Pinpoint the cell where the given text exists, returning its [x, y] midpoint coordinate. 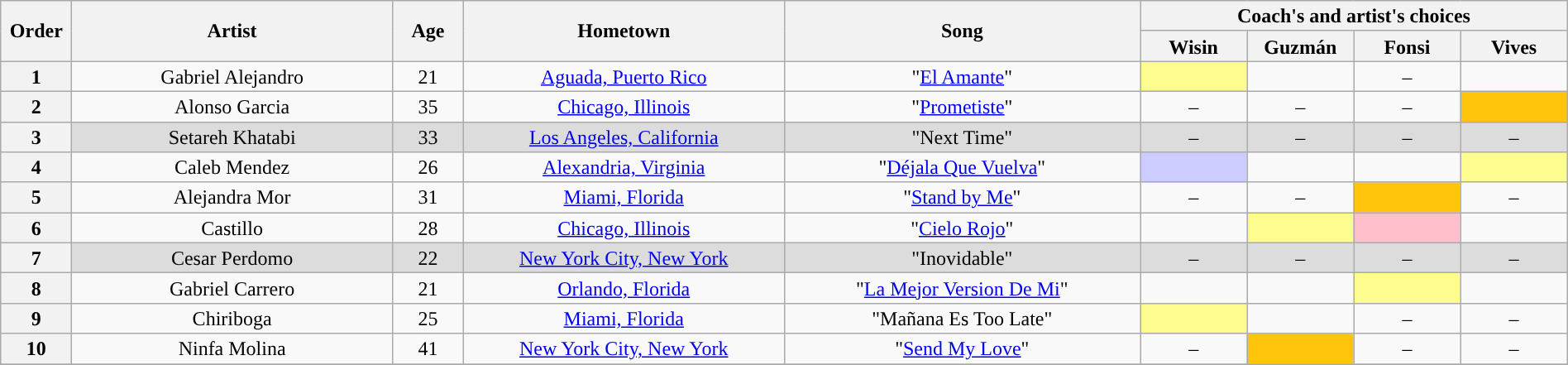
Hometown [624, 31]
Alonso Garcia [232, 106]
"Send My Love" [963, 349]
22 [428, 258]
31 [428, 197]
5 [36, 197]
Castillo [232, 228]
Coach's and artist's choices [1355, 17]
Song [963, 31]
Fonsi [1408, 46]
"Stand by Me" [963, 197]
Orlando, Florida [624, 288]
"Mañana Es Too Late" [963, 318]
"Inovidable" [963, 258]
Vives [1513, 46]
1 [36, 76]
7 [36, 258]
3 [36, 137]
"Next Time" [963, 137]
Order [36, 31]
Caleb Mendez [232, 167]
Los Angeles, California [624, 137]
Cesar Perdomo [232, 258]
"El Amante" [963, 76]
Alejandra Mor [232, 197]
"Déjala Que Vuelva" [963, 167]
Aguada, Puerto Rico [624, 76]
"Prometiste" [963, 106]
Gabriel Alejandro [232, 76]
8 [36, 288]
Chiriboga [232, 318]
9 [36, 318]
25 [428, 318]
2 [36, 106]
4 [36, 167]
35 [428, 106]
Ninfa Molina [232, 349]
Gabriel Carrero [232, 288]
Setareh Khatabi [232, 137]
26 [428, 167]
Guzmán [1300, 46]
Age [428, 31]
"La Mejor Version De Mi" [963, 288]
28 [428, 228]
Alexandria, Virginia [624, 167]
"Cielo Rojo" [963, 228]
Wisin [1194, 46]
41 [428, 349]
6 [36, 228]
Artist [232, 31]
10 [36, 349]
33 [428, 137]
